For the text-containing cell, return its midpoint in [X, Y] coordinate format. 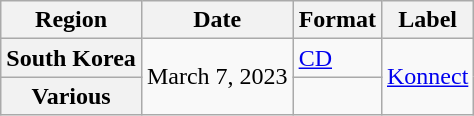
Region [72, 20]
South Korea [72, 58]
CD [337, 58]
Format [337, 20]
Various [72, 96]
Label [427, 20]
Date [217, 20]
Konnect [427, 77]
March 7, 2023 [217, 77]
